Locate the cell with the specified text and output its [x, y] center coordinate. 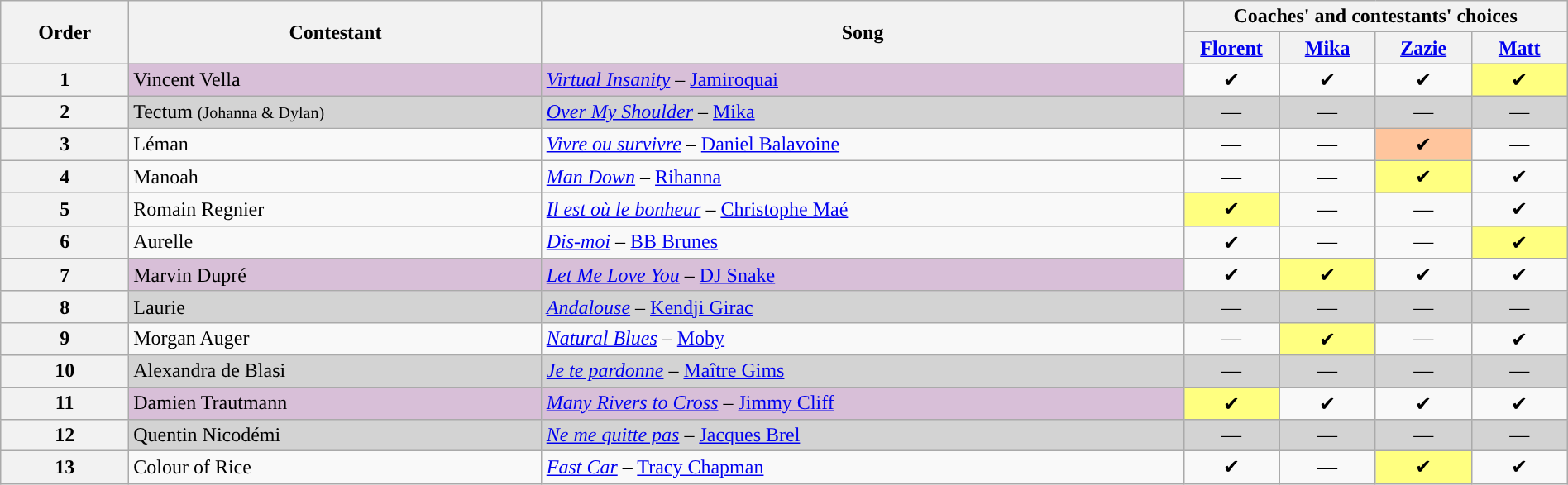
Léman [336, 144]
1 [65, 80]
Fast Car – Tracy Chapman [863, 468]
7 [65, 275]
Zazie [1423, 48]
Je te pardonne – Maître Gims [863, 371]
Colour of Rice [336, 468]
4 [65, 177]
Marvin Dupré [336, 275]
12 [65, 435]
Coaches' and contestants' choices [1375, 17]
Dis-moi – BB Brunes [863, 242]
Song [863, 32]
Many Rivers to Cross – Jimmy Cliff [863, 403]
13 [65, 468]
Manoah [336, 177]
Let Me Love You – DJ Snake [863, 275]
Aurelle [336, 242]
Contestant [336, 32]
Tectum (Johanna & Dylan) [336, 112]
Matt [1519, 48]
Ne me quitte pas – Jacques Brel [863, 435]
Florent [1231, 48]
Virtual Insanity – Jamiroquai [863, 80]
2 [65, 112]
Natural Blues – Moby [863, 339]
Vincent Vella [336, 80]
Vivre ou survivre – Daniel Balavoine [863, 144]
Mika [1327, 48]
10 [65, 371]
Morgan Auger [336, 339]
11 [65, 403]
3 [65, 144]
Quentin Nicodémi [336, 435]
Man Down – Rihanna [863, 177]
Damien Trautmann [336, 403]
9 [65, 339]
8 [65, 307]
Over My Shoulder – Mika [863, 112]
Alexandra de Blasi [336, 371]
Il est où le bonheur – Christophe Maé [863, 210]
Order [65, 32]
Romain Regnier [336, 210]
6 [65, 242]
Andalouse – Kendji Girac [863, 307]
Laurie [336, 307]
5 [65, 210]
